Locate the cell with the specified text and output its (x, y) center coordinate. 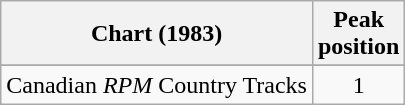
Canadian RPM Country Tracks (157, 85)
Peakposition (358, 34)
Chart (1983) (157, 34)
1 (358, 85)
